Detect which cell encompasses the target text, then output its (X, Y) center coordinate. 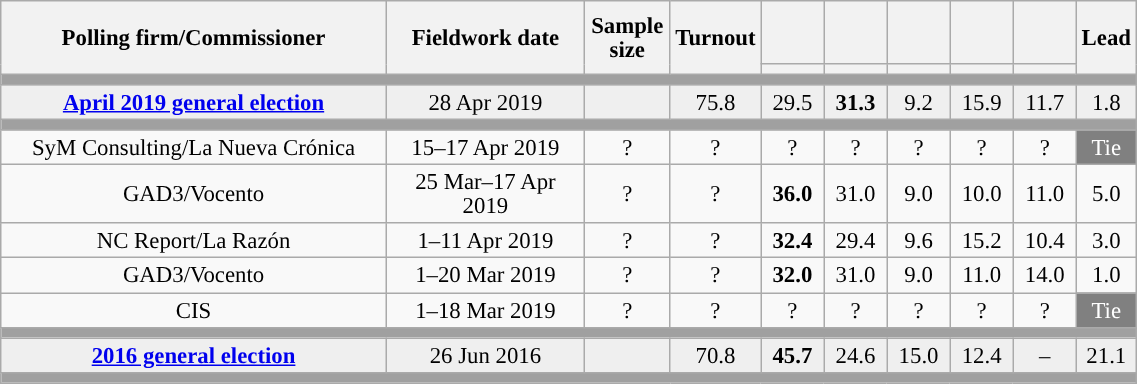
1–18 Mar 2019 (485, 310)
15.0 (918, 356)
15–17 Apr 2019 (485, 148)
SyM Consulting/La Nueva Crónica (194, 148)
– (1044, 356)
Lead (1106, 38)
10.4 (1044, 242)
Sample size (627, 38)
32.4 (792, 242)
April 2019 general election (194, 102)
CIS (194, 310)
9.6 (918, 242)
70.8 (716, 356)
5.0 (1106, 194)
28 Apr 2019 (485, 102)
Fieldwork date (485, 38)
21.1 (1106, 356)
31.3 (856, 102)
45.7 (792, 356)
2016 general election (194, 356)
3.0 (1106, 242)
10.0 (982, 194)
14.0 (1044, 276)
1.0 (1106, 276)
32.0 (792, 276)
Turnout (716, 38)
1–20 Mar 2019 (485, 276)
1–11 Apr 2019 (485, 242)
26 Jun 2016 (485, 356)
1.8 (1106, 102)
15.2 (982, 242)
25 Mar–17 Apr 2019 (485, 194)
12.4 (982, 356)
Polling firm/Commissioner (194, 38)
75.8 (716, 102)
9.2 (918, 102)
29.5 (792, 102)
24.6 (856, 356)
36.0 (792, 194)
NC Report/La Razón (194, 242)
15.9 (982, 102)
11.7 (1044, 102)
29.4 (856, 242)
